Determine the (X, Y) coordinate at the center of the cell enclosing the given text.  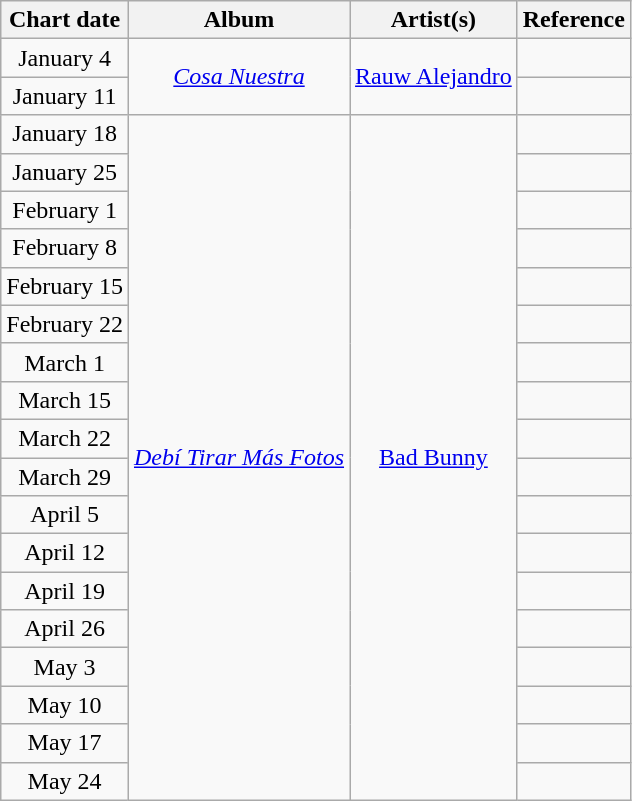
April 19 (65, 591)
May 3 (65, 667)
February 8 (65, 248)
Chart date (65, 20)
Album (238, 20)
January 4 (65, 58)
Bad Bunny (434, 458)
January 11 (65, 96)
January 18 (65, 134)
January 25 (65, 172)
April 12 (65, 553)
Debí Tirar Más Fotos (238, 458)
Cosa Nuestra (238, 77)
Artist(s) (434, 20)
March 15 (65, 400)
March 1 (65, 362)
May 17 (65, 743)
April 5 (65, 515)
February 15 (65, 286)
Reference (574, 20)
May 10 (65, 705)
February 22 (65, 324)
March 22 (65, 438)
April 26 (65, 629)
February 1 (65, 210)
March 29 (65, 477)
May 24 (65, 781)
Rauw Alejandro (434, 77)
